Find where the given text appears and provide that cell's center as (x, y) coordinate. 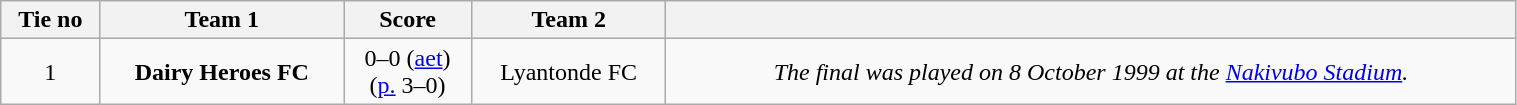
Score (408, 20)
Team 1 (222, 20)
Team 2 (568, 20)
The final was played on 8 October 1999 at the Nakivubo Stadium. (1091, 72)
0–0 (aet) (p. 3–0) (408, 72)
Dairy Heroes FC (222, 72)
Tie no (50, 20)
Lyantonde FC (568, 72)
1 (50, 72)
